Identify which cell holds the provided text, then report its (X, Y) central coordinate. 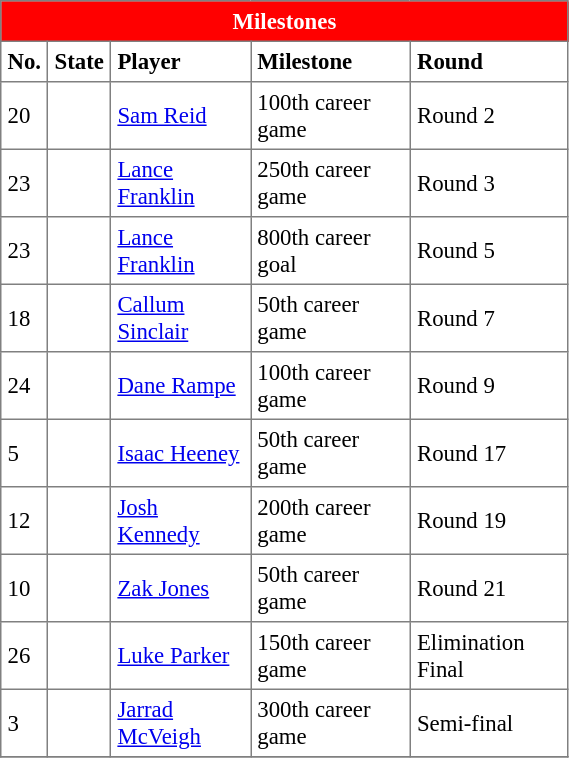
Round 17 (489, 453)
Round 19 (489, 521)
10 (24, 588)
Round 21 (489, 588)
3 (24, 723)
200th career game (331, 521)
Elimination Final (489, 656)
Round 9 (489, 386)
Round 3 (489, 183)
Round 5 (489, 251)
Zak Jones (181, 588)
Isaac Heeney (181, 453)
Jarrad McVeigh (181, 723)
State (80, 61)
Callum Sinclair (181, 318)
Semi-final (489, 723)
Sam Reid (181, 116)
Round 2 (489, 116)
Milestones (284, 21)
No. (24, 61)
150th career game (331, 656)
Josh Kennedy (181, 521)
Luke Parker (181, 656)
12 (24, 521)
Round 7 (489, 318)
300th career game (331, 723)
Milestone (331, 61)
800th career goal (331, 251)
26 (24, 656)
Dane Rampe (181, 386)
Round (489, 61)
24 (24, 386)
5 (24, 453)
20 (24, 116)
Player (181, 61)
18 (24, 318)
250th career game (331, 183)
